Pinpoint the cell where the given text exists, returning its (X, Y) midpoint coordinate. 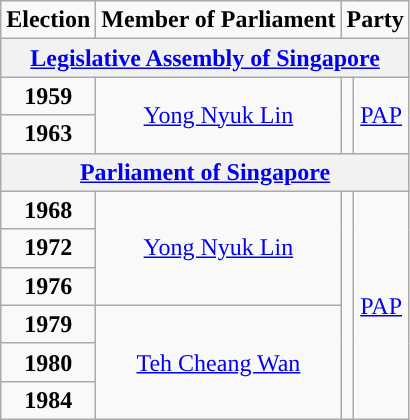
Teh Cheang Wan (218, 362)
1976 (48, 286)
Election (48, 20)
Party (375, 20)
1972 (48, 248)
1980 (48, 362)
Legislative Assembly of Singapore (206, 58)
1979 (48, 324)
1959 (48, 96)
1984 (48, 400)
1968 (48, 210)
1963 (48, 134)
Member of Parliament (218, 20)
Parliament of Singapore (206, 172)
